From the cell containing the given text, extract its center point as [x, y] coordinate. 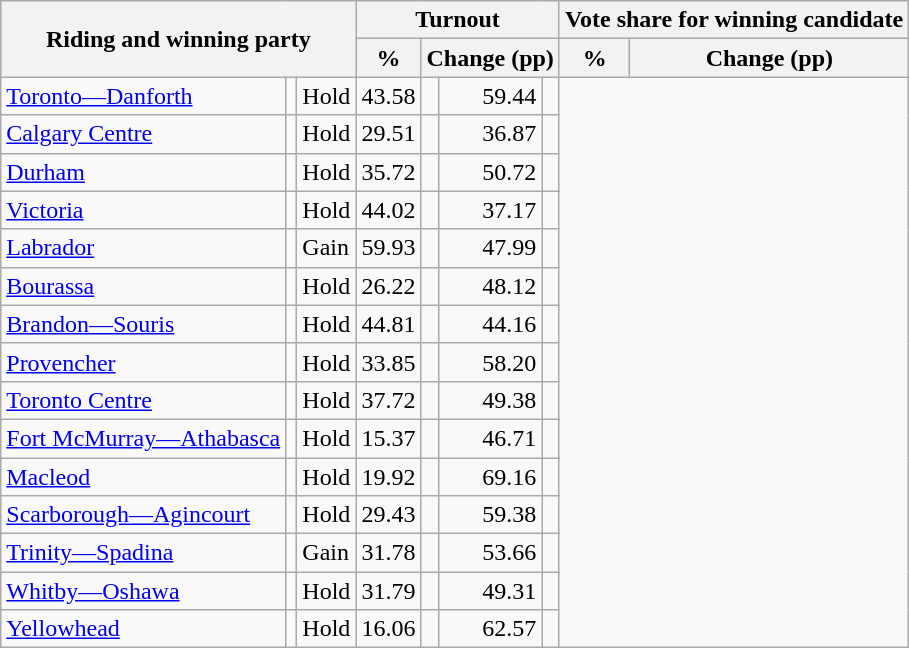
19.92 [388, 477]
50.72 [490, 172]
59.93 [388, 248]
37.72 [388, 400]
Provencher [144, 362]
Labrador [144, 248]
36.87 [490, 134]
44.81 [388, 324]
Brandon—Souris [144, 324]
29.51 [388, 134]
44.02 [388, 210]
43.58 [388, 96]
62.57 [490, 629]
53.66 [490, 553]
49.38 [490, 400]
Trinity—Spadina [144, 553]
31.79 [388, 591]
Macleod [144, 477]
44.16 [490, 324]
Yellowhead [144, 629]
16.06 [388, 629]
Calgary Centre [144, 134]
59.38 [490, 515]
Turnout [458, 20]
Bourassa [144, 286]
58.20 [490, 362]
Fort McMurray—Athabasca [144, 438]
46.71 [490, 438]
15.37 [388, 438]
Scarborough—Agincourt [144, 515]
26.22 [388, 286]
Victoria [144, 210]
31.78 [388, 553]
47.99 [490, 248]
Whitby—Oshawa [144, 591]
48.12 [490, 286]
Riding and winning party [178, 39]
Vote share for winning candidate [734, 20]
59.44 [490, 96]
Toronto Centre [144, 400]
Durham [144, 172]
37.17 [490, 210]
49.31 [490, 591]
35.72 [388, 172]
29.43 [388, 515]
Toronto—Danforth [144, 96]
69.16 [490, 477]
33.85 [388, 362]
